Provide the [x, y] coordinate of the cell's center where the given text is located.  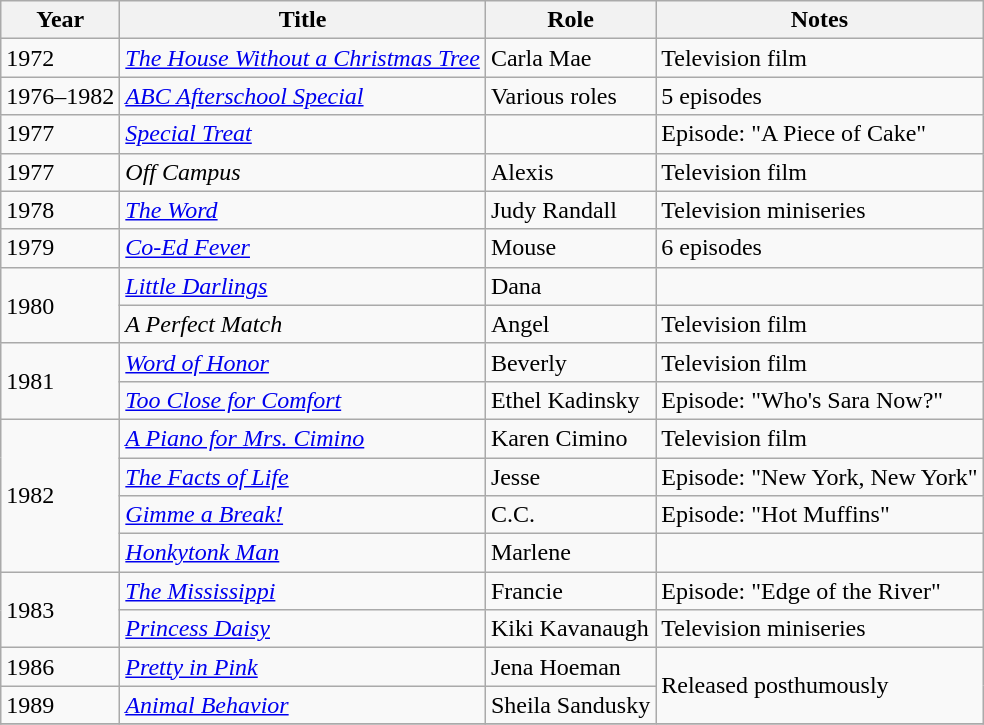
Notes [820, 20]
Ethel Kadinsky [570, 400]
Honkytonk Man [303, 553]
Dana [570, 286]
Pretty in Pink [303, 667]
1983 [60, 610]
6 episodes [820, 248]
Co-Ed Fever [303, 248]
Various roles [570, 96]
Episode: "Who's Sara Now?" [820, 400]
1976–1982 [60, 96]
1978 [60, 210]
1982 [60, 495]
Little Darlings [303, 286]
5 episodes [820, 96]
1980 [60, 305]
Special Treat [303, 134]
1981 [60, 381]
Title [303, 20]
Judy Randall [570, 210]
Role [570, 20]
Episode: "Hot Muffins" [820, 515]
Off Campus [303, 172]
1972 [60, 58]
Jesse [570, 477]
Mouse [570, 248]
ABC Afterschool Special [303, 96]
Animal Behavior [303, 705]
Released posthumously [820, 686]
Sheila Sandusky [570, 705]
1979 [60, 248]
Marlene [570, 553]
Episode: "New York, New York" [820, 477]
A Perfect Match [303, 324]
Year [60, 20]
Beverly [570, 362]
Episode: "A Piece of Cake" [820, 134]
1989 [60, 705]
Word of Honor [303, 362]
Episode: "Edge of the River" [820, 591]
C.C. [570, 515]
The Mississippi [303, 591]
Carla Mae [570, 58]
The Word [303, 210]
1986 [60, 667]
The House Without a Christmas Tree [303, 58]
Karen Cimino [570, 438]
A Piano for Mrs. Cimino [303, 438]
Gimme a Break! [303, 515]
Jena Hoeman [570, 667]
Kiki Kavanaugh [570, 629]
Angel [570, 324]
Too Close for Comfort [303, 400]
Francie [570, 591]
Alexis [570, 172]
The Facts of Life [303, 477]
Princess Daisy [303, 629]
